Return (X, Y) of the center of cell containing provided text 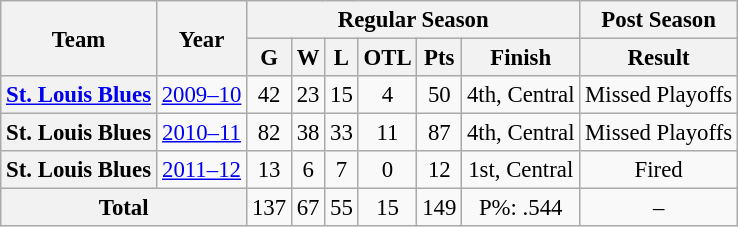
42 (270, 95)
149 (440, 208)
Year (201, 38)
Regular Season (414, 20)
Fired (659, 170)
82 (270, 133)
Total (124, 208)
67 (308, 208)
50 (440, 95)
P%: .544 (521, 208)
33 (342, 133)
137 (270, 208)
Team (79, 38)
2010–11 (201, 133)
L (342, 58)
55 (342, 208)
Post Season (659, 20)
Pts (440, 58)
2009–10 (201, 95)
G (270, 58)
38 (308, 133)
Result (659, 58)
Finish (521, 58)
87 (440, 133)
4 (388, 95)
– (659, 208)
11 (388, 133)
1st, Central (521, 170)
6 (308, 170)
2011–12 (201, 170)
OTL (388, 58)
13 (270, 170)
23 (308, 95)
7 (342, 170)
12 (440, 170)
0 (388, 170)
W (308, 58)
